Identify which cell holds the provided text, then report its [X, Y] central coordinate. 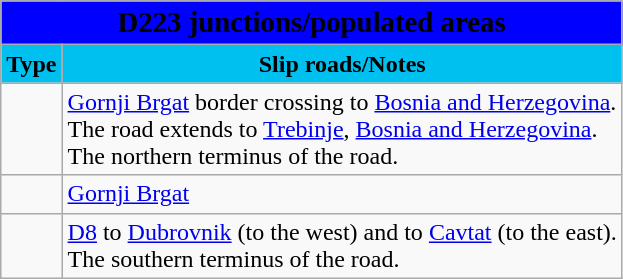
Slip roads/Notes [342, 64]
Gornji Brgat border crossing to Bosnia and Herzegovina.The road extends to Trebinje, Bosnia and Herzegovina.The northern terminus of the road. [342, 129]
D8 to Dubrovnik (to the west) and to Cavtat (to the east).The southern terminus of the road. [342, 246]
Type [32, 64]
D223 junctions/populated areas [312, 23]
Gornji Brgat [342, 194]
